Scan for the cell matching the given text and deliver its [x, y] coordinate at center. 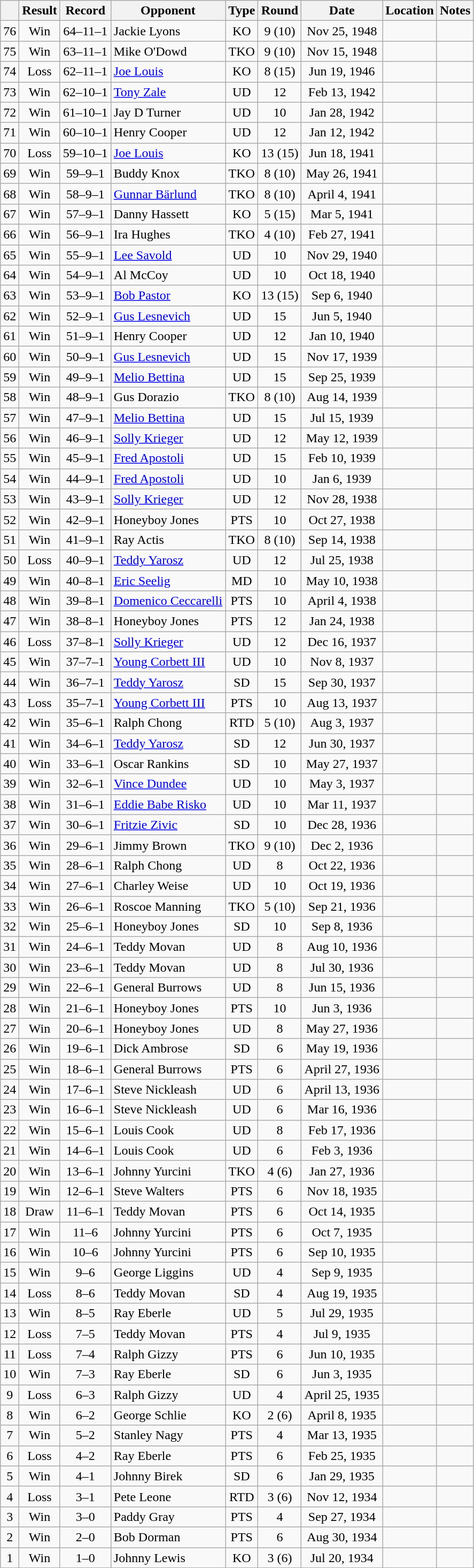
57–9–1 [86, 214]
Sep 21, 1936 [342, 906]
Nov 28, 1938 [342, 499]
39–8–1 [86, 601]
May 27, 1937 [342, 764]
May 12, 1939 [342, 438]
Jul 20, 1934 [342, 1558]
63 [10, 296]
5 (15) [280, 214]
34–6–1 [86, 743]
Location [410, 11]
Jun 18, 1941 [342, 153]
Aug 3, 1937 [342, 723]
42 [10, 723]
4–1 [86, 1476]
55–9–1 [86, 255]
40–9–1 [86, 560]
Jan 6, 1939 [342, 479]
45–9–1 [86, 458]
Mar 11, 1937 [342, 804]
25 [10, 1069]
Jan 29, 1935 [342, 1476]
Sep 6, 1940 [342, 296]
30 [10, 967]
38–8–1 [86, 621]
54–9–1 [86, 275]
Pete Leone [168, 1496]
George Liggins [168, 1273]
13 [10, 1313]
47 [10, 621]
Buddy Knox [168, 173]
May 19, 1936 [342, 1049]
Jul 25, 1938 [342, 560]
11 [10, 1354]
57 [10, 418]
Sep 14, 1938 [342, 540]
72 [10, 112]
22 [10, 1130]
37 [10, 825]
35–7–1 [86, 703]
Paddy Gray [168, 1517]
Aug 14, 1939 [342, 397]
27–6–1 [86, 886]
42–9–1 [86, 519]
1 [10, 1558]
51–9–1 [86, 336]
Sep 27, 1934 [342, 1517]
Jun 10, 1935 [342, 1354]
73 [10, 92]
Danny Hassett [168, 214]
Oct 19, 1936 [342, 886]
Mar 5, 1941 [342, 214]
33 [10, 906]
23–6–1 [86, 967]
17 [10, 1232]
Date [342, 11]
63–11–1 [86, 51]
20 [10, 1171]
Nov 15, 1948 [342, 51]
Type [242, 11]
Jan 12, 1942 [342, 133]
Dec 16, 1937 [342, 642]
28–6–1 [86, 865]
Feb 13, 1942 [342, 92]
14–6–1 [86, 1150]
49–9–1 [86, 377]
Feb 25, 1935 [342, 1456]
Feb 3, 1936 [342, 1150]
7 [10, 1435]
Feb 27, 1941 [342, 234]
24–6–1 [86, 947]
Sep 8, 1936 [342, 927]
Ira Hughes [168, 234]
6–3 [86, 1395]
16 [10, 1252]
59–10–1 [86, 153]
April 4, 1938 [342, 601]
Nov 25, 1948 [342, 31]
58 [10, 397]
Mike O'Dowd [168, 51]
Sep 30, 1937 [342, 682]
58–9–1 [86, 194]
Notes [455, 11]
Dick Ambrose [168, 1049]
16–6–1 [86, 1110]
MD [242, 580]
Jul 15, 1939 [342, 418]
71 [10, 133]
50 [10, 560]
Record [86, 11]
15–6–1 [86, 1130]
9–6 [86, 1273]
23 [10, 1110]
24 [10, 1089]
Roscoe Manning [168, 906]
2 [10, 1537]
April 27, 1936 [342, 1069]
13–6–1 [86, 1171]
21–6–1 [86, 1008]
Nov 29, 1940 [342, 255]
64 [10, 275]
19–6–1 [86, 1049]
52 [10, 519]
4–2 [86, 1456]
Bob Dorman [168, 1537]
60–10–1 [86, 133]
45 [10, 662]
Result [40, 11]
29 [10, 988]
51 [10, 540]
32–6–1 [86, 784]
62–10–1 [86, 92]
17–6–1 [86, 1089]
Jul 29, 1935 [342, 1313]
May 26, 1941 [342, 173]
Ray Actis [168, 540]
31–6–1 [86, 804]
48 [10, 601]
Eric Seelig [168, 580]
8–5 [86, 1313]
14 [10, 1293]
47–9–1 [86, 418]
Charley Weise [168, 886]
37–7–1 [86, 662]
7–5 [86, 1334]
Oct 18, 1940 [342, 275]
21 [10, 1150]
Eddie Babe Risko [168, 804]
40–8–1 [86, 580]
Aug 10, 1936 [342, 947]
4 (6) [280, 1171]
May 27, 1936 [342, 1028]
46–9–1 [86, 438]
36–7–1 [86, 682]
Oct 22, 1936 [342, 865]
Draw [40, 1211]
40 [10, 764]
George Schlie [168, 1415]
62 [10, 316]
Jan 27, 1936 [342, 1171]
44–9–1 [86, 479]
37–8–1 [86, 642]
8 (15) [280, 72]
Jun 5, 1940 [342, 316]
75 [10, 51]
Al McCoy [168, 275]
Oct 7, 1935 [342, 1232]
76 [10, 31]
May 10, 1938 [342, 580]
39 [10, 784]
44 [10, 682]
50–9–1 [86, 357]
70 [10, 153]
Feb 17, 1936 [342, 1130]
46 [10, 642]
59–9–1 [86, 173]
6–2 [86, 1415]
Oscar Rankins [168, 764]
Gus Dorazio [168, 397]
11–6 [86, 1232]
3–0 [86, 1517]
65 [10, 255]
5–2 [86, 1435]
26–6–1 [86, 906]
Sep 9, 1935 [342, 1273]
Mar 13, 1935 [342, 1435]
2–0 [86, 1537]
April 8, 1935 [342, 1415]
34 [10, 886]
Steve Walters [168, 1191]
Jan 28, 1942 [342, 112]
Aug 19, 1935 [342, 1293]
27 [10, 1028]
Johnny Lewis [168, 1558]
7–4 [86, 1354]
Jimmy Brown [168, 845]
Nov 17, 1939 [342, 357]
Sep 25, 1939 [342, 377]
9 [10, 1395]
54 [10, 479]
18 [10, 1211]
41–9–1 [86, 540]
67 [10, 214]
49 [10, 580]
33–6–1 [86, 764]
52–9–1 [86, 316]
12–6–1 [86, 1191]
69 [10, 173]
Jan 10, 1940 [342, 336]
Nov 12, 1934 [342, 1496]
Mar 16, 1936 [342, 1110]
35 [10, 865]
62–11–1 [86, 72]
8–6 [86, 1293]
Sep 10, 1935 [342, 1252]
Jan 24, 1938 [342, 621]
11–6–1 [86, 1211]
25–6–1 [86, 927]
Jun 19, 1946 [342, 72]
26 [10, 1049]
Jay D Turner [168, 112]
Domenico Ceccarelli [168, 601]
4 (10) [280, 234]
55 [10, 458]
May 3, 1937 [342, 784]
Stanley Nagy [168, 1435]
Fritzie Zivic [168, 825]
Johnny Birek [168, 1476]
36 [10, 845]
Jun 3, 1936 [342, 1008]
Vince Dundee [168, 784]
43–9–1 [86, 499]
April 13, 1936 [342, 1089]
Jun 3, 1935 [342, 1374]
41 [10, 743]
38 [10, 804]
Dec 2, 1936 [342, 845]
Nov 8, 1937 [342, 662]
53–9–1 [86, 296]
Jun 15, 1936 [342, 988]
64–11–1 [86, 31]
Oct 27, 1938 [342, 519]
Oct 14, 1935 [342, 1211]
Jun 30, 1937 [342, 743]
Tony Zale [168, 92]
22–6–1 [86, 988]
Nov 18, 1935 [342, 1191]
48–9–1 [86, 397]
Jackie Lyons [168, 31]
3 [10, 1517]
60 [10, 357]
59 [10, 377]
Aug 30, 1934 [342, 1537]
3–1 [86, 1496]
Jul 30, 1936 [342, 967]
30–6–1 [86, 825]
56 [10, 438]
Aug 13, 1937 [342, 703]
Bob Pastor [168, 296]
2 (6) [280, 1415]
66 [10, 234]
Gunnar Bärlund [168, 194]
35–6–1 [86, 723]
Lee Savold [168, 255]
Opponent [168, 11]
68 [10, 194]
Dec 28, 1936 [342, 825]
April 25, 1935 [342, 1395]
19 [10, 1191]
74 [10, 72]
61 [10, 336]
28 [10, 1008]
April 4, 1941 [342, 194]
20–6–1 [86, 1028]
56–9–1 [86, 234]
10–6 [86, 1252]
1–0 [86, 1558]
7–3 [86, 1374]
29–6–1 [86, 845]
Feb 10, 1939 [342, 458]
Jul 9, 1935 [342, 1334]
18–6–1 [86, 1069]
53 [10, 499]
Round [280, 11]
32 [10, 927]
31 [10, 947]
43 [10, 703]
61–10–1 [86, 112]
